Locate the cell with the specified text and output its (X, Y) center coordinate. 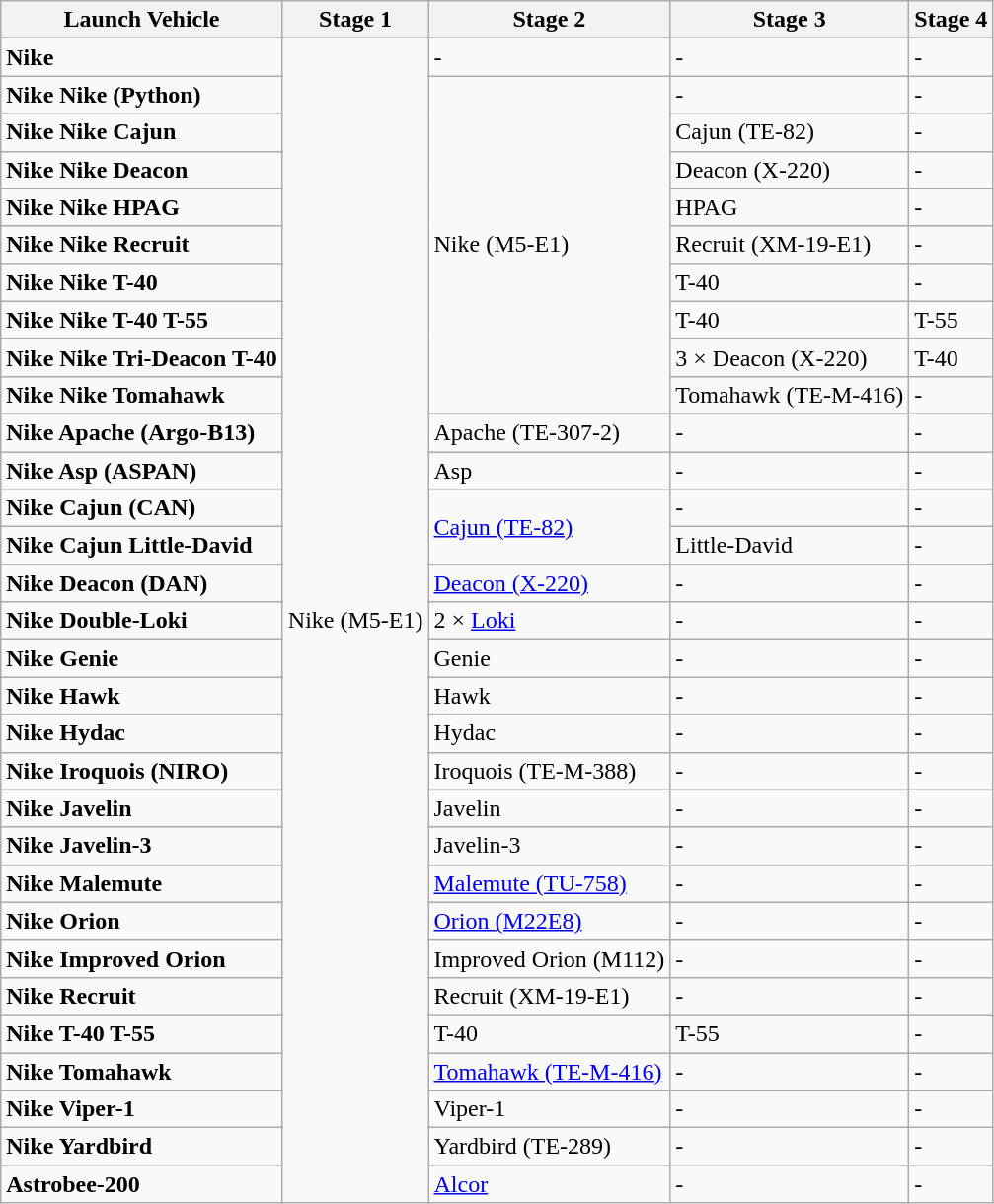
Alcor (549, 1184)
Nike Javelin-3 (142, 846)
Nike Cajun (CAN) (142, 508)
Stage 4 (952, 20)
Nike Genie (142, 658)
Nike Nike Tri-Deacon T-40 (142, 357)
Nike Viper-1 (142, 1109)
Nike Hydac (142, 733)
Nike Asp (ASPAN) (142, 471)
Javelin (549, 808)
HPAG (790, 207)
Nike Malemute (142, 883)
Nike Orion (142, 921)
Launch Vehicle (142, 20)
Improved Orion (M112) (549, 958)
Little-David (790, 546)
Nike Double-Loki (142, 621)
Viper-1 (549, 1109)
Nike Nike HPAG (142, 207)
Nike Nike Tomahawk (142, 395)
Nike Nike Recruit (142, 245)
Nike Cajun Little-David (142, 546)
Malemute (TU-758) (549, 883)
Nike Nike Cajun (142, 132)
Nike Nike Deacon (142, 170)
Astrobee-200 (142, 1184)
Nike T-40 T-55 (142, 1033)
Nike Apache (Argo-B13) (142, 432)
Nike Tomahawk (142, 1071)
Asp (549, 471)
Nike Nike T-40 (142, 282)
Hawk (549, 696)
Stage 3 (790, 20)
Stage 2 (549, 20)
Nike Recruit (142, 996)
Hydac (549, 733)
Yardbird (TE-289) (549, 1147)
Nike Javelin (142, 808)
Orion (M22E8) (549, 921)
Javelin-3 (549, 846)
Nike Nike (Python) (142, 95)
Nike Improved Orion (142, 958)
Nike Iroquois (NIRO) (142, 771)
Nike Hawk (142, 696)
Nike Nike T-40 T-55 (142, 320)
Nike (142, 57)
Nike Deacon (DAN) (142, 583)
Apache (TE-307-2) (549, 432)
Nike Yardbird (142, 1147)
3 × Deacon (X-220) (790, 357)
2 × Loki (549, 621)
Stage 1 (355, 20)
Genie (549, 658)
Iroquois (TE-M-388) (549, 771)
